Provide the (X, Y) coordinate of the cell's center where the given text is located.  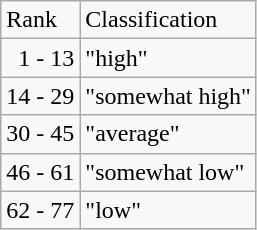
"low" (168, 210)
Classification (168, 20)
46 - 61 (40, 172)
"average" (168, 134)
1 - 13 (40, 58)
"somewhat high" (168, 96)
"high" (168, 58)
14 - 29 (40, 96)
"somewhat low" (168, 172)
30 - 45 (40, 134)
62 - 77 (40, 210)
Rank (40, 20)
